Pinpoint the cell where the given text exists, returning its (x, y) midpoint coordinate. 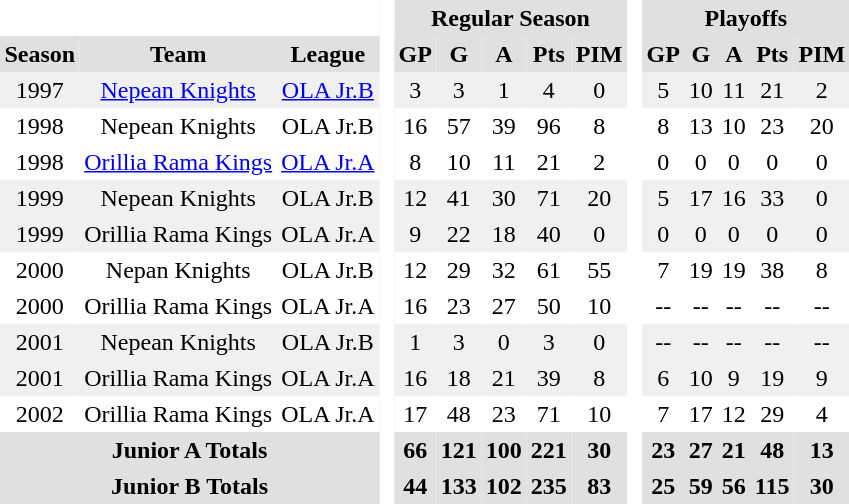
57 (458, 126)
Season (40, 54)
102 (504, 486)
6 (663, 378)
4 (548, 90)
32 (504, 270)
Junior A Totals (190, 450)
13 (700, 126)
40 (548, 234)
25 (663, 486)
121 (458, 450)
96 (548, 126)
100 (504, 450)
2 (599, 162)
59 (700, 486)
56 (734, 486)
League (328, 54)
1997 (40, 90)
115 (772, 486)
41 (458, 198)
235 (548, 486)
Nepan Knights (178, 270)
61 (548, 270)
33 (772, 198)
55 (599, 270)
Team (178, 54)
PIM (599, 54)
44 (415, 486)
66 (415, 450)
38 (772, 270)
Junior B Totals (190, 486)
20 (599, 198)
83 (599, 486)
50 (548, 306)
Regular Season (510, 18)
221 (548, 450)
133 (458, 486)
2002 (40, 414)
22 (458, 234)
